From the cell containing the given text, extract its center point as [x, y] coordinate. 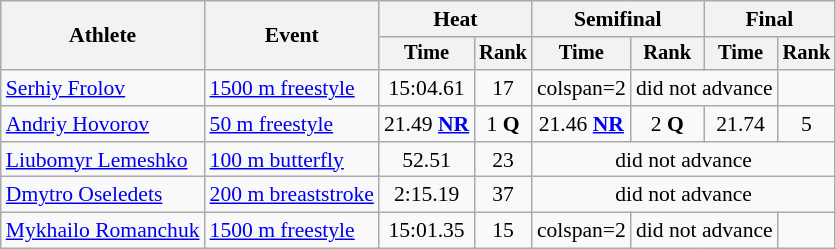
Semifinal [618, 19]
Heat [456, 19]
1 Q [503, 124]
50 m freestyle [292, 124]
17 [503, 88]
Liubomyr Lemeshko [103, 160]
37 [503, 195]
Athlete [103, 36]
15:04.61 [426, 88]
Dmytro Oseledets [103, 195]
Andriy Hovorov [103, 124]
52.51 [426, 160]
200 m breaststroke [292, 195]
15 [503, 231]
21.74 [741, 124]
5 [807, 124]
Event [292, 36]
2 Q [668, 124]
21.46 NR [582, 124]
Serhiy Frolov [103, 88]
15:01.35 [426, 231]
21.49 NR [426, 124]
Final [770, 19]
Mykhailo Romanchuk [103, 231]
100 m butterfly [292, 160]
23 [503, 160]
2:15.19 [426, 195]
